Pinpoint the cell where the given text exists, returning its (x, y) midpoint coordinate. 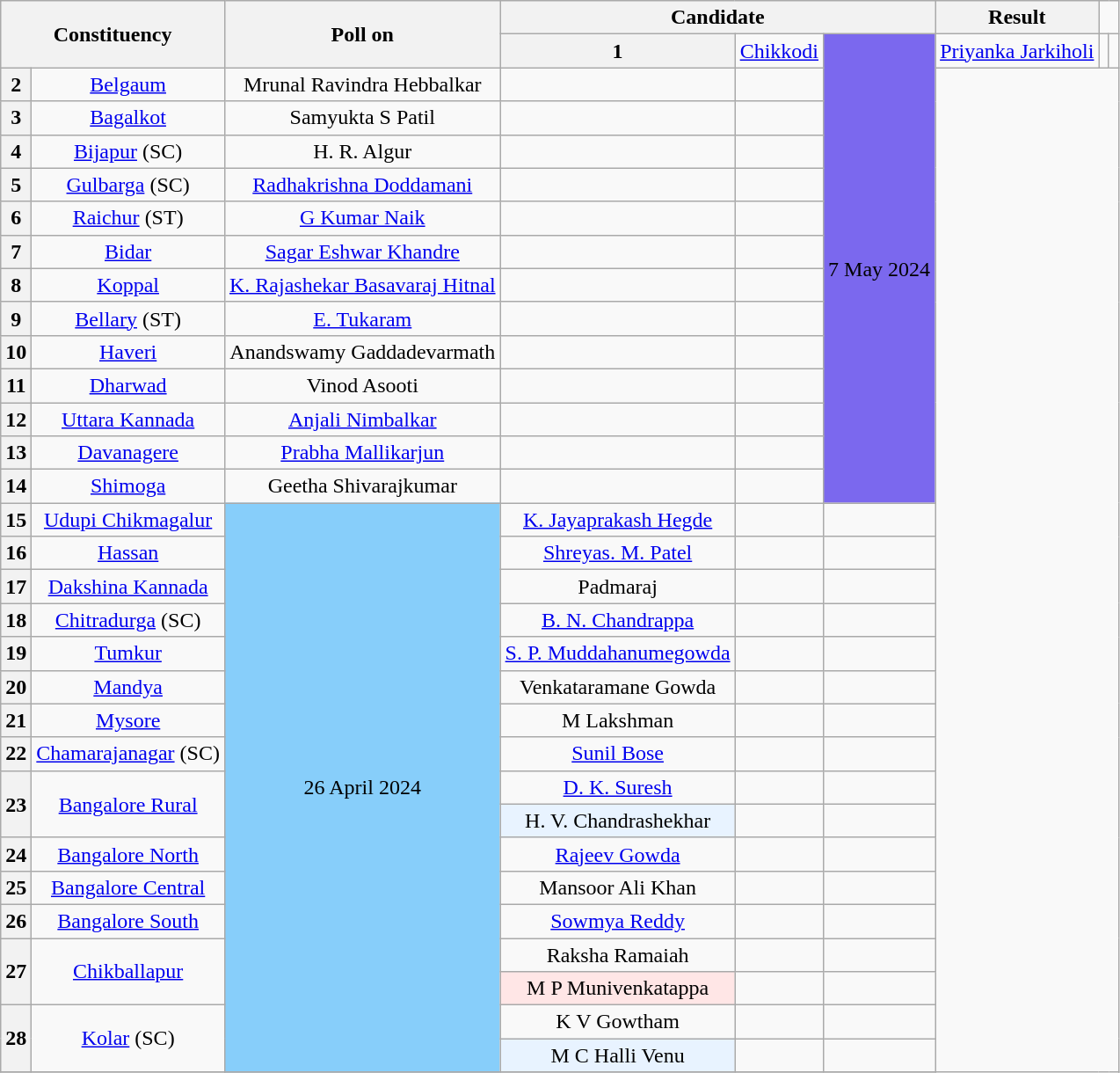
Anandswamy Gaddadevarmath (362, 352)
17 (16, 587)
7 May 2024 (879, 269)
Mandya (128, 687)
Sagar Eshwar Khandre (362, 252)
Dharwad (128, 385)
15 (16, 520)
Prabha Mallikarjun (362, 453)
11 (16, 385)
Poll on (362, 34)
Chamarajanagar (SC) (128, 754)
10 (16, 352)
Geetha Shivarajkumar (362, 486)
21 (16, 720)
5 (16, 185)
Padmaraj (617, 587)
12 (16, 420)
7 (16, 252)
Chikballapur (128, 971)
K. Rajashekar Basavaraj Hitnal (362, 285)
Bangalore Rural (128, 804)
Sowmya Reddy (617, 921)
H. V. Chandrashekhar (617, 821)
Gulbarga (SC) (128, 185)
24 (16, 854)
Mrunal Ravindra Hebbalkar (362, 84)
Raichur (ST) (128, 218)
14 (16, 486)
Shreyas. M. Patel (617, 553)
Chikkodi (779, 51)
Kolar (SC) (128, 1039)
Uttara Kannada (128, 420)
Bidar (128, 252)
25 (16, 887)
3 (16, 118)
2 (16, 84)
13 (16, 453)
K V Gowtham (617, 1022)
M C Halli Venu (617, 1055)
D. K. Suresh (617, 787)
8 (16, 285)
Rajeev Gowda (617, 854)
Mansoor Ali Khan (617, 887)
26 (16, 921)
Radhakrishna Doddamani (362, 185)
S. P. Muddahanumegowda (617, 653)
Anjali Nimbalkar (362, 420)
Davanagere (128, 453)
Belgaum (128, 84)
Dakshina Kannada (128, 587)
Raksha Ramaiah (617, 954)
M P Munivenkatappa (617, 989)
Bangalore North (128, 854)
Bijapur (SC) (128, 151)
Venkataramane Gowda (617, 687)
9 (16, 318)
Haveri (128, 352)
Vinod Asooti (362, 385)
18 (16, 620)
G Kumar Naik (362, 218)
4 (16, 151)
H. R. Algur (362, 151)
Chitradurga (SC) (128, 620)
Priyanka Jarkiholi (1017, 51)
Tumkur (128, 653)
6 (16, 218)
Koppal (128, 285)
E. Tukaram (362, 318)
28 (16, 1039)
19 (16, 653)
Sunil Bose (617, 754)
26 April 2024 (362, 788)
Bellary (ST) (128, 318)
Hassan (128, 553)
27 (16, 971)
Result (1017, 18)
Mysore (128, 720)
B. N. Chandrappa (617, 620)
K. Jayaprakash Hegde (617, 520)
16 (16, 553)
22 (16, 754)
M Lakshman (617, 720)
20 (16, 687)
1 (617, 51)
Bagalkot (128, 118)
Samyukta S Patil (362, 118)
23 (16, 804)
Candidate (717, 18)
Bangalore Central (128, 887)
Bangalore South (128, 921)
Udupi Chikmagalur (128, 520)
Shimoga (128, 486)
Constituency (113, 34)
